Find where the given text appears and provide that cell's center as (x, y) coordinate. 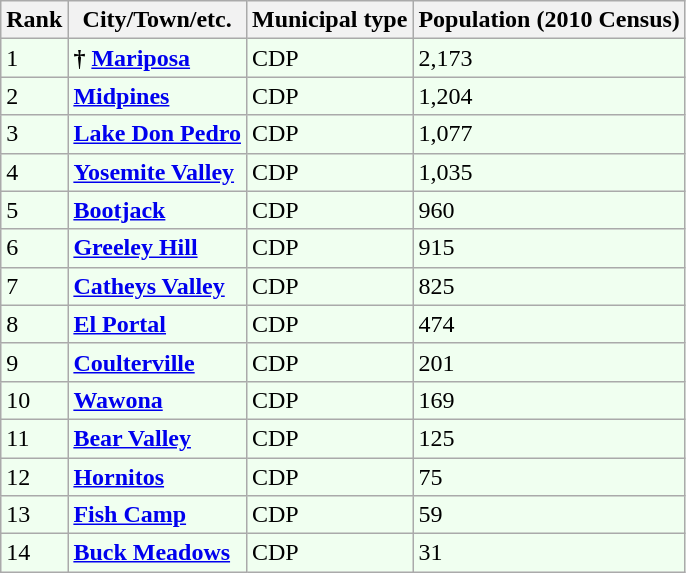
915 (549, 248)
Bear Valley (158, 438)
31 (549, 553)
Wawona (158, 400)
10 (34, 400)
12 (34, 477)
13 (34, 515)
5 (34, 210)
9 (34, 362)
2,173 (549, 58)
474 (549, 324)
59 (549, 515)
3 (34, 134)
El Portal (158, 324)
169 (549, 400)
Lake Don Pedro (158, 134)
City/Town/etc. (158, 20)
Hornitos (158, 477)
825 (549, 286)
125 (549, 438)
1,077 (549, 134)
Midpines (158, 96)
75 (549, 477)
Coulterville (158, 362)
201 (549, 362)
1 (34, 58)
Buck Meadows (158, 553)
4 (34, 172)
† Mariposa (158, 58)
Municipal type (329, 20)
6 (34, 248)
8 (34, 324)
Population (2010 Census) (549, 20)
Bootjack (158, 210)
Rank (34, 20)
7 (34, 286)
14 (34, 553)
960 (549, 210)
1,035 (549, 172)
1,204 (549, 96)
Greeley Hill (158, 248)
2 (34, 96)
11 (34, 438)
Fish Camp (158, 515)
Yosemite Valley (158, 172)
Catheys Valley (158, 286)
